Determine the (X, Y) coordinate at the center of the cell enclosing the given text.  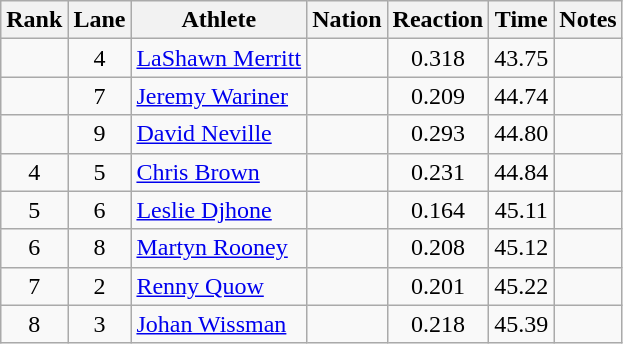
44.80 (522, 134)
44.84 (522, 172)
9 (100, 134)
David Neville (219, 134)
Rank (34, 20)
Chris Brown (219, 172)
LaShawn Merritt (219, 58)
0.318 (438, 58)
Athlete (219, 20)
45.39 (522, 324)
Time (522, 20)
Reaction (438, 20)
45.12 (522, 248)
Leslie Djhone (219, 210)
Nation (347, 20)
45.22 (522, 286)
Martyn Rooney (219, 248)
0.293 (438, 134)
0.164 (438, 210)
0.209 (438, 96)
0.231 (438, 172)
45.11 (522, 210)
0.201 (438, 286)
Notes (588, 20)
Renny Quow (219, 286)
0.208 (438, 248)
Johan Wissman (219, 324)
0.218 (438, 324)
2 (100, 286)
44.74 (522, 96)
Lane (100, 20)
43.75 (522, 58)
Jeremy Wariner (219, 96)
3 (100, 324)
